Locate the cell with the specified text and output its [x, y] center coordinate. 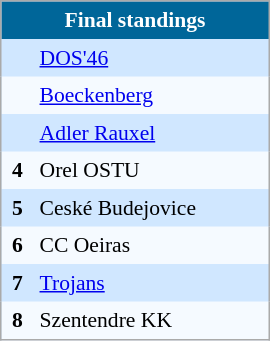
Final standings [135, 20]
Adler Rauxel [152, 133]
Szentendre KK [152, 321]
8 [18, 321]
Ceské Budejovice [152, 208]
4 [18, 171]
DOS'46 [152, 58]
Boeckenberg [152, 95]
Trojans [152, 283]
6 [18, 245]
CC Oeiras [152, 245]
5 [18, 208]
Orel OSTU [152, 171]
7 [18, 283]
